Search for the cell housing the specified text and yield its (x, y) center coordinate. 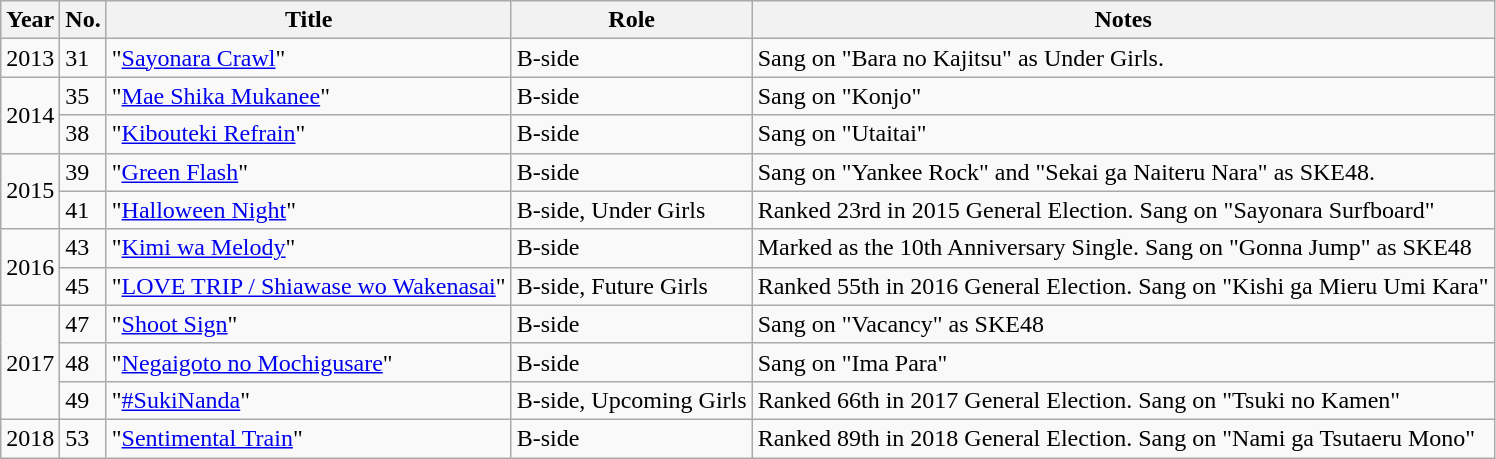
B-side, Future Girls (632, 286)
B-side, Upcoming Girls (632, 400)
Ranked 23rd in 2015 General Election. Sang on "Sayonara Surfboard" (1123, 210)
2017 (30, 362)
39 (83, 172)
"Halloween Night" (308, 210)
2016 (30, 267)
"Mae Shika Mukanee" (308, 96)
No. (83, 20)
Sang on "Yankee Rock" and "Sekai ga Naiteru Nara" as SKE48. (1123, 172)
"Green Flash" (308, 172)
"#SukiNanda" (308, 400)
"Kibouteki Refrain" (308, 134)
2013 (30, 58)
"Sentimental Train" (308, 438)
Sang on "Bara no Kajitsu" as Under Girls. (1123, 58)
47 (83, 324)
"Sayonara Crawl" (308, 58)
Sang on "Vacancy" as SKE48 (1123, 324)
2015 (30, 191)
2014 (30, 115)
"Shoot Sign" (308, 324)
Title (308, 20)
49 (83, 400)
Ranked 66th in 2017 General Election. Sang on "Tsuki no Kamen" (1123, 400)
Ranked 55th in 2016 General Election. Sang on "Kishi ga Mieru Umi Kara" (1123, 286)
"LOVE TRIP / Shiawase wo Wakenasai" (308, 286)
35 (83, 96)
41 (83, 210)
31 (83, 58)
45 (83, 286)
Sang on "Utaitai" (1123, 134)
Year (30, 20)
48 (83, 362)
Notes (1123, 20)
53 (83, 438)
Sang on "Ima Para" (1123, 362)
Sang on "Konjo" (1123, 96)
38 (83, 134)
2018 (30, 438)
43 (83, 248)
"Negaigoto no Mochigusare" (308, 362)
B-side, Under Girls (632, 210)
"Kimi wa Melody" (308, 248)
Ranked 89th in 2018 General Election. Sang on "Nami ga Tsutaeru Mono" (1123, 438)
Role (632, 20)
Marked as the 10th Anniversary Single. Sang on "Gonna Jump" as SKE48 (1123, 248)
